Return [X, Y] of the center of cell containing provided text 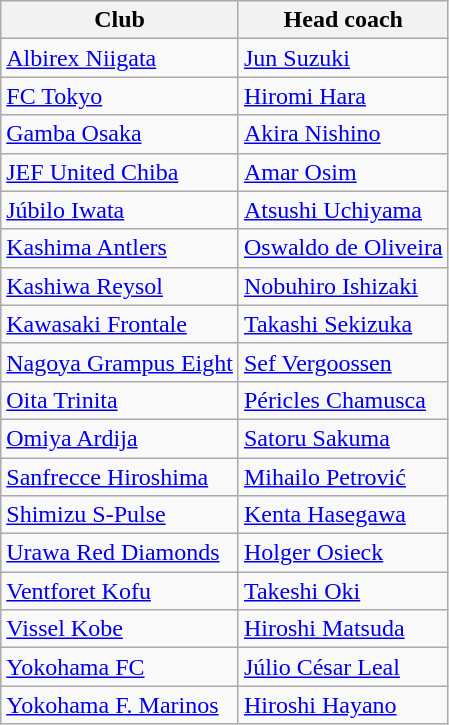
Shimizu S-Pulse [120, 515]
Yokohama F. Marinos [120, 705]
Hiromi Hara [343, 96]
Head coach [343, 20]
Holger Osieck [343, 553]
Hiroshi Matsuda [343, 629]
Mihailo Petrović [343, 477]
Takeshi Oki [343, 591]
Satoru Sakuma [343, 438]
Kenta Hasegawa [343, 515]
Takashi Sekizuka [343, 324]
Kashiwa Reysol [120, 286]
Péricles Chamusca [343, 400]
Júbilo Iwata [120, 210]
Atsushi Uchiyama [343, 210]
Gamba Osaka [120, 134]
Kawasaki Frontale [120, 324]
Vissel Kobe [120, 629]
Amar Osim [343, 172]
JEF United Chiba [120, 172]
Urawa Red Diamonds [120, 553]
Nobuhiro Ishizaki [343, 286]
Club [120, 20]
Oswaldo de Oliveira [343, 248]
Akira Nishino [343, 134]
Jun Suzuki [343, 58]
Kashima Antlers [120, 248]
Júlio César Leal [343, 667]
Oita Trinita [120, 400]
Yokohama FC [120, 667]
Omiya Ardija [120, 438]
Nagoya Grampus Eight [120, 362]
Albirex Niigata [120, 58]
Ventforet Kofu [120, 591]
Sef Vergoossen [343, 362]
Hiroshi Hayano [343, 705]
Sanfrecce Hiroshima [120, 477]
FC Tokyo [120, 96]
